Find where the given text appears and provide that cell's center as [X, Y] coordinate. 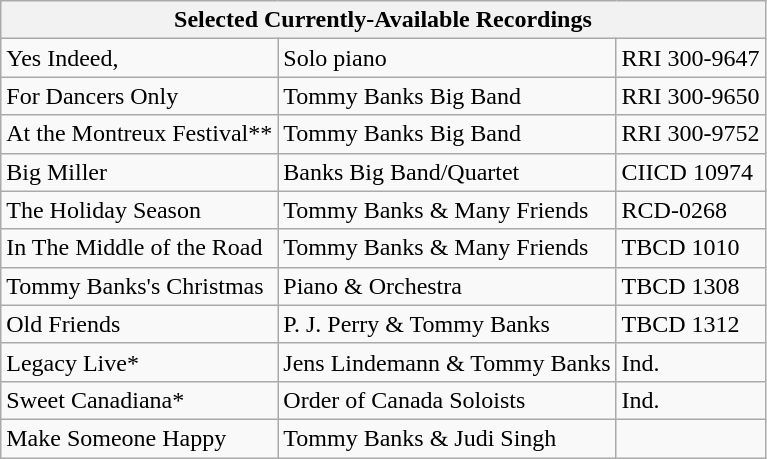
Sweet Canadiana* [140, 400]
RRI 300-9650 [690, 96]
CIICD 10974 [690, 172]
Make Someone Happy [140, 438]
The Holiday Season [140, 210]
TBCD 1010 [690, 248]
Big Miller [140, 172]
Solo piano [447, 58]
Banks Big Band/Quartet [447, 172]
RRI 300-9752 [690, 134]
For Dancers Only [140, 96]
RRI 300-9647 [690, 58]
P. J. Perry & Tommy Banks [447, 324]
Order of Canada Soloists [447, 400]
TBCD 1312 [690, 324]
Jens Lindemann & Tommy Banks [447, 362]
Tommy Banks & Judi Singh [447, 438]
RCD-0268 [690, 210]
Legacy Live* [140, 362]
Selected Currently-Available Recordings [383, 20]
At the Montreux Festival** [140, 134]
TBCD 1308 [690, 286]
In The Middle of the Road [140, 248]
Tommy Banks's Christmas [140, 286]
Old Friends [140, 324]
Yes Indeed, [140, 58]
Piano & Orchestra [447, 286]
